Return the (x, y) coordinate for the center point of the cell that contains the specified text.  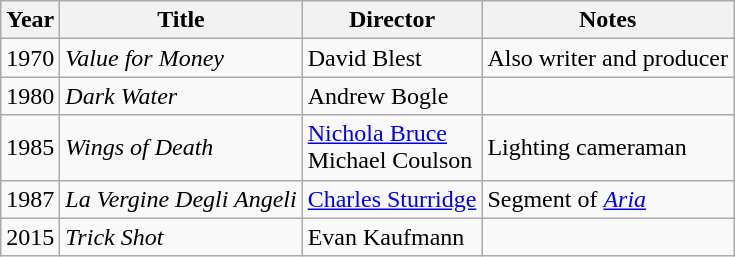
Charles Sturridge (392, 199)
Nichola BruceMichael Coulson (392, 148)
2015 (30, 237)
Segment of Aria (608, 199)
Director (392, 20)
Value for Money (181, 58)
Lighting cameraman (608, 148)
1985 (30, 148)
Evan Kaufmann (392, 237)
1970 (30, 58)
Andrew Bogle (392, 96)
La Vergine Degli Angeli (181, 199)
Dark Water (181, 96)
Title (181, 20)
Wings of Death (181, 148)
Also writer and producer (608, 58)
Notes (608, 20)
1980 (30, 96)
1987 (30, 199)
Year (30, 20)
Trick Shot (181, 237)
David Blest (392, 58)
